For the text-containing cell, return its midpoint in (x, y) coordinate format. 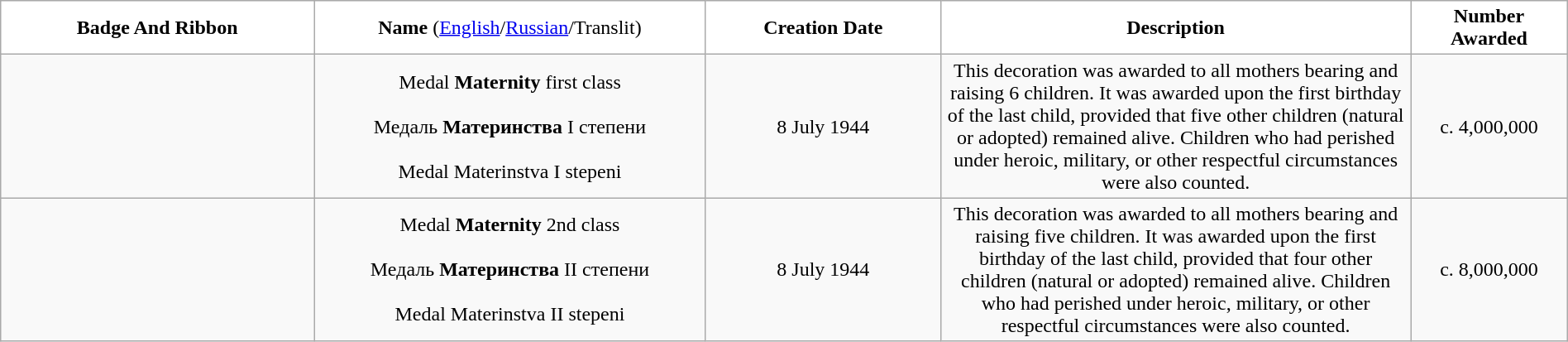
Medal Maternity 2nd classМедаль Материнства II степениMedal Materinstva II stepeni (510, 270)
Medal Maternity first classМедаль Материнства I степениMedal Materinstva I stepeni (510, 126)
Creation Date (823, 28)
Number Awarded (1489, 28)
c. 4,000,000 (1489, 126)
Description (1175, 28)
c. 8,000,000 (1489, 270)
Name (English/Russian/Translit) (510, 28)
Badge And Ribbon (157, 28)
